Pinpoint the cell where the given text exists, returning its (x, y) midpoint coordinate. 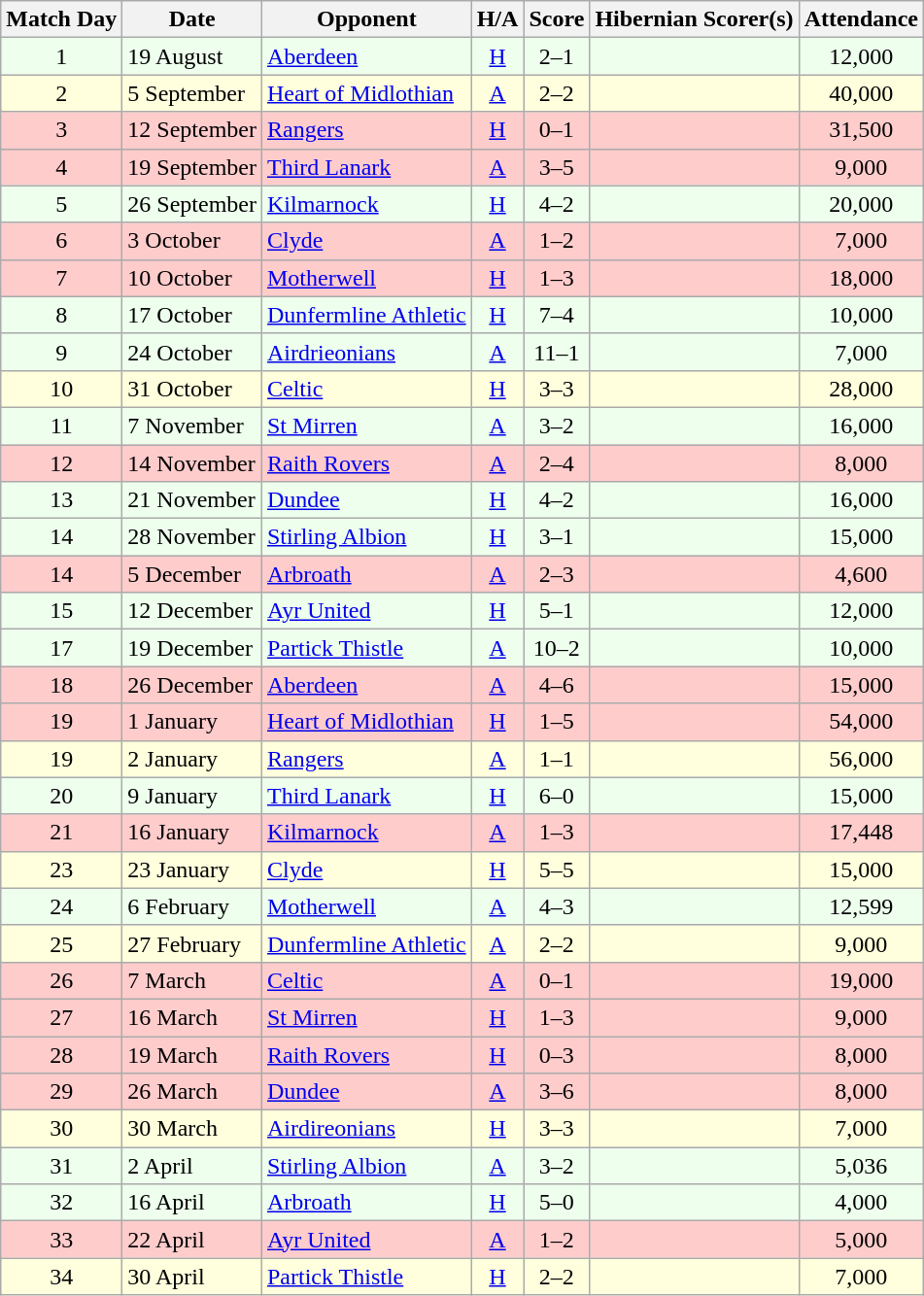
29 (62, 1092)
24 October (192, 352)
21 November (192, 500)
5–5 (557, 870)
5,000 (861, 1240)
31 (62, 1166)
3–1 (557, 537)
1 (62, 56)
2 (62, 93)
13 (62, 500)
12 September (192, 130)
20,000 (861, 204)
19 March (192, 1054)
7–4 (557, 315)
28,000 (861, 389)
25 (62, 943)
5–1 (557, 611)
20 (62, 796)
17,448 (861, 833)
18 (62, 685)
19 December (192, 648)
3–6 (557, 1092)
Airdireonians (366, 1129)
16 March (192, 1017)
15 (62, 611)
7 March (192, 980)
H/A (497, 19)
2–1 (557, 56)
3–5 (557, 167)
6 (62, 241)
14 November (192, 463)
4,600 (861, 574)
12,599 (861, 906)
18,000 (861, 278)
0–3 (557, 1054)
7 (62, 278)
12 (62, 463)
9 (62, 352)
1–5 (557, 722)
16 January (192, 833)
26 March (192, 1092)
22 April (192, 1240)
30 (62, 1129)
17 October (192, 315)
10 (62, 389)
Opponent (366, 19)
30 March (192, 1129)
12 December (192, 611)
8 (62, 315)
56,000 (861, 759)
5,036 (861, 1166)
16 April (192, 1203)
5 December (192, 574)
19 August (192, 56)
23 January (192, 870)
9 January (192, 796)
28 November (192, 537)
34 (62, 1277)
32 (62, 1203)
28 (62, 1054)
5 (62, 204)
26 (62, 980)
4–3 (557, 906)
10 October (192, 278)
11–1 (557, 352)
10–2 (557, 648)
7 November (192, 426)
23 (62, 870)
40,000 (861, 93)
5 September (192, 93)
6 February (192, 906)
27 (62, 1017)
24 (62, 906)
33 (62, 1240)
Attendance (861, 19)
4,000 (861, 1203)
Hibernian Scorer(s) (694, 19)
3 October (192, 241)
Match Day (62, 19)
5–0 (557, 1203)
1–1 (557, 759)
2 April (192, 1166)
19 September (192, 167)
Airdrieonians (366, 352)
54,000 (861, 722)
Date (192, 19)
6–0 (557, 796)
27 February (192, 943)
3 (62, 130)
19,000 (861, 980)
30 April (192, 1277)
1 January (192, 722)
31,500 (861, 130)
2–4 (557, 463)
31 October (192, 389)
17 (62, 648)
4 (62, 167)
4–6 (557, 685)
2 January (192, 759)
Score (557, 19)
26 September (192, 204)
2–3 (557, 574)
26 December (192, 685)
11 (62, 426)
21 (62, 833)
